Identify which cell holds the provided text, then report its [x, y] central coordinate. 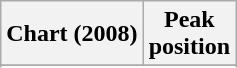
Chart (2008) [72, 34]
Peakposition [189, 34]
